Find where the given text appears and provide that cell's center as (X, Y) coordinate. 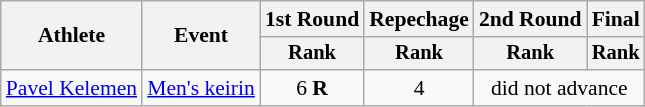
4 (419, 88)
6 R (312, 88)
Athlete (72, 36)
2nd Round (530, 19)
Pavel Kelemen (72, 88)
Event (201, 36)
did not advance (560, 88)
1st Round (312, 19)
Men's keirin (201, 88)
Final (616, 19)
Repechage (419, 19)
